Determine the (X, Y) coordinate at the center of the cell enclosing the given text.  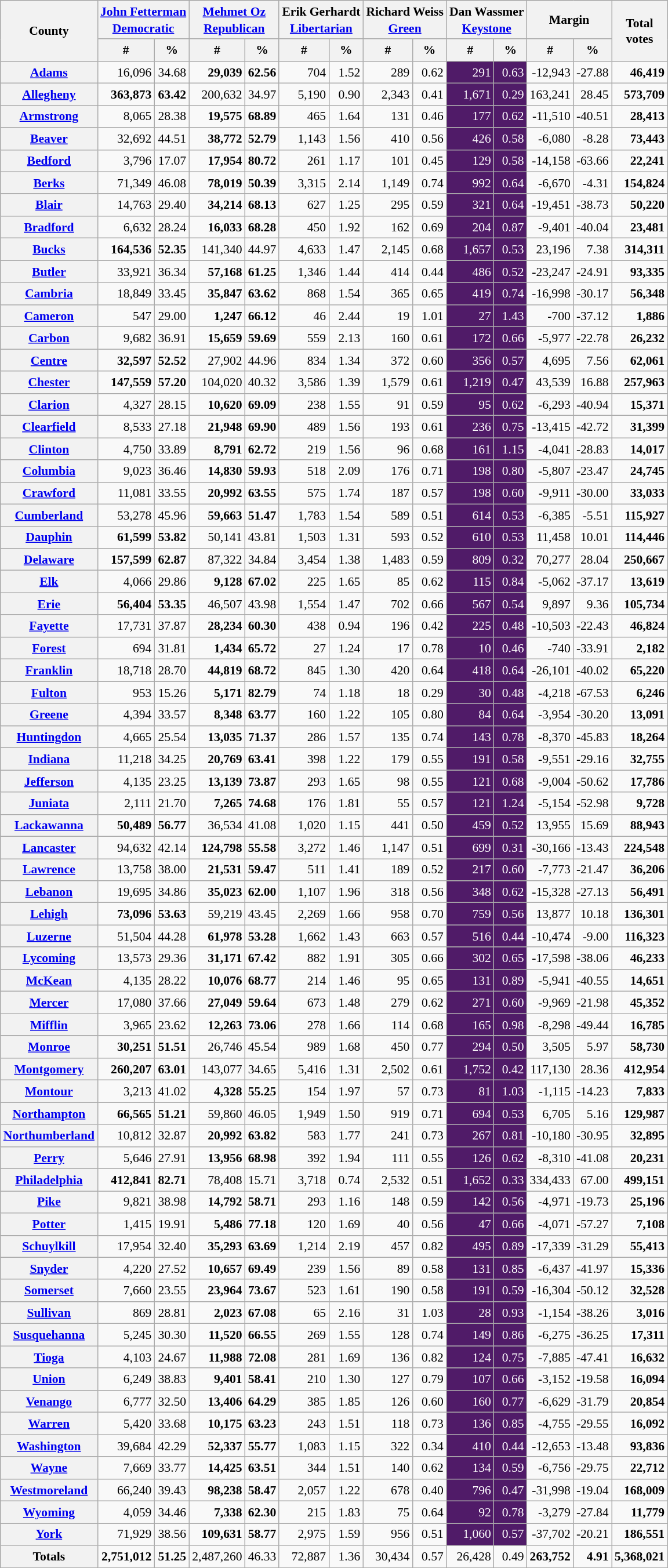
196 (387, 626)
29.86 (172, 582)
28,234 (217, 626)
11,218 (126, 759)
1.85 (346, 1402)
-5,807 (550, 471)
583 (304, 1135)
McKean (49, 981)
70,277 (550, 560)
32.87 (172, 1135)
58.41 (262, 1380)
55,413 (640, 1246)
523 (304, 1291)
63.69 (262, 1246)
16,785 (640, 1025)
-30.95 (593, 1135)
23,964 (217, 1291)
4,103 (126, 1357)
36.34 (172, 271)
-6,437 (550, 1269)
67.00 (593, 1180)
14,017 (640, 449)
73.67 (262, 1291)
1.77 (346, 1135)
104,020 (217, 382)
-17,339 (550, 1246)
214 (304, 981)
55.77 (262, 1446)
43,539 (550, 382)
-10,180 (550, 1135)
318 (387, 892)
1,483 (387, 560)
0.33 (510, 1180)
14,792 (217, 1202)
62.00 (262, 892)
15,371 (640, 405)
17,786 (640, 781)
3,796 (126, 161)
46.05 (262, 1113)
441 (387, 826)
16,092 (640, 1424)
62.72 (262, 449)
143 (470, 737)
154,824 (640, 183)
7,338 (217, 1512)
465 (304, 117)
Blair (49, 205)
-8.28 (593, 139)
7,265 (217, 803)
-40.94 (593, 405)
55.58 (262, 848)
Butler (49, 271)
759 (470, 914)
1.52 (346, 72)
56.77 (172, 826)
1,147 (387, 848)
1.59 (346, 1534)
-11,510 (550, 117)
0.86 (510, 1335)
5,190 (304, 95)
36.91 (172, 338)
50,489 (126, 826)
295 (387, 205)
224,548 (640, 848)
13,877 (550, 914)
321 (470, 205)
36.46 (172, 471)
33.45 (172, 294)
32,692 (126, 139)
32,597 (126, 360)
107 (470, 1380)
419 (470, 294)
Lehigh (49, 914)
43.98 (262, 604)
2.16 (346, 1313)
263,752 (550, 1556)
68.72 (262, 670)
8,791 (217, 449)
261 (304, 161)
10,620 (217, 405)
168,009 (640, 1490)
0.45 (429, 161)
69.90 (262, 427)
11,081 (126, 493)
Carbon (49, 338)
Venango (49, 1402)
Columbia (49, 471)
4,633 (304, 249)
-45.83 (593, 737)
74 (304, 692)
457 (387, 1246)
1,554 (304, 604)
356 (470, 360)
10,657 (217, 1269)
County (49, 31)
10.01 (593, 538)
1.96 (346, 892)
69.49 (262, 1269)
1.92 (346, 227)
13,758 (126, 870)
0.98 (510, 1025)
Cambria (49, 294)
289 (387, 72)
52.35 (172, 249)
Fulton (49, 692)
63.77 (262, 715)
0.41 (429, 95)
2,023 (217, 1313)
96 (387, 449)
51.25 (172, 1556)
30.30 (172, 1335)
-40.51 (593, 117)
-19.73 (593, 1202)
73,443 (640, 139)
1.16 (346, 1202)
5.97 (593, 1047)
953 (126, 692)
2.44 (346, 316)
172 (470, 338)
81 (470, 1091)
3,016 (640, 1313)
41.02 (172, 1091)
0.70 (429, 914)
17.07 (172, 161)
-15,328 (550, 892)
278 (304, 1025)
1.83 (346, 1512)
58.71 (262, 1202)
1.38 (346, 560)
124,798 (217, 848)
-6,080 (550, 139)
-38.73 (593, 205)
0.69 (429, 227)
809 (470, 560)
699 (470, 848)
Indiana (49, 759)
Clearfield (49, 427)
28.81 (172, 1313)
44,819 (217, 670)
28.04 (593, 560)
4,059 (126, 1512)
52.52 (172, 360)
34.68 (172, 72)
51,504 (126, 937)
-40.55 (593, 981)
27,902 (217, 360)
Richard WeissGreen (405, 20)
Totals (49, 1556)
Bedford (49, 161)
68.98 (262, 1158)
3,586 (304, 382)
-30.20 (593, 715)
33.57 (172, 715)
-19.58 (593, 1380)
10.18 (593, 914)
4,220 (126, 1269)
Bucks (49, 249)
85 (387, 582)
13,573 (126, 959)
Cumberland (49, 516)
73,096 (126, 914)
28.15 (172, 405)
-4,041 (550, 449)
186,551 (640, 1534)
8,348 (217, 715)
63.01 (172, 1069)
69.09 (262, 405)
31 (387, 1313)
Montour (49, 1091)
Armstrong (49, 117)
38,772 (217, 139)
33.89 (172, 449)
-1,115 (550, 1091)
43.45 (262, 914)
44.97 (262, 249)
17,311 (640, 1335)
204 (470, 227)
59,219 (217, 914)
4,665 (126, 737)
50.39 (262, 183)
-740 (550, 648)
Allegheny (49, 95)
16,094 (640, 1380)
365 (387, 294)
495 (470, 1246)
33.77 (172, 1468)
Perry (49, 1158)
3,505 (550, 1047)
-47.41 (593, 1357)
-30.17 (593, 294)
26,428 (470, 1556)
2,269 (304, 914)
163,241 (550, 95)
0.93 (510, 1313)
302 (470, 959)
-4.31 (593, 183)
217 (470, 870)
34.97 (262, 95)
127 (387, 1380)
269 (304, 1335)
62.56 (262, 72)
13,035 (217, 737)
-7,885 (550, 1357)
11,458 (550, 538)
24.67 (172, 1357)
6,777 (126, 1402)
2,487,260 (217, 1556)
1,020 (304, 826)
38.56 (172, 1534)
27.91 (172, 1158)
1,662 (304, 937)
46,824 (640, 626)
3,965 (126, 1025)
105,734 (640, 604)
Erie (49, 604)
385 (304, 1402)
67.08 (262, 1313)
58.47 (262, 1490)
2,502 (387, 1069)
18,264 (640, 737)
38.00 (172, 870)
1.61 (346, 1291)
Adams (49, 72)
55 (387, 803)
32.50 (172, 1402)
559 (304, 338)
51.47 (262, 516)
82.71 (172, 1180)
0.79 (429, 1380)
46,233 (640, 959)
46.33 (262, 1556)
4,066 (126, 582)
Chester (49, 382)
Clarion (49, 405)
-50.62 (593, 781)
149 (470, 1335)
348 (470, 892)
0.49 (510, 1556)
10 (470, 648)
-26,101 (550, 670)
23.25 (172, 781)
35,293 (217, 1246)
438 (304, 626)
0.81 (510, 1135)
117,130 (550, 1069)
61,978 (217, 937)
Tioga (49, 1357)
7,660 (126, 1291)
-1,154 (550, 1313)
1,107 (304, 892)
15.69 (593, 826)
518 (304, 471)
-7,773 (550, 870)
-5,941 (550, 981)
136,301 (640, 914)
57,168 (217, 271)
-22.43 (593, 626)
33,033 (640, 493)
-5.51 (593, 516)
Philadelphia (49, 1180)
77.18 (262, 1224)
61.25 (262, 271)
56,491 (640, 892)
305 (387, 959)
0.34 (429, 1446)
1,247 (217, 316)
35,023 (217, 892)
31,171 (217, 959)
593 (387, 538)
190 (387, 1291)
Berks (49, 183)
-700 (550, 316)
-27.13 (593, 892)
147,559 (126, 382)
2,751,012 (126, 1556)
93,335 (640, 271)
-9,911 (550, 493)
10,812 (126, 1135)
Mifflin (49, 1025)
7,108 (640, 1224)
0.90 (346, 95)
516 (470, 937)
134 (470, 1468)
412,954 (640, 1069)
28.45 (593, 95)
1,219 (470, 382)
Warren (49, 1424)
-6,756 (550, 1468)
57.20 (172, 382)
65 (304, 1313)
-29.55 (593, 1424)
5,420 (126, 1424)
62.87 (172, 560)
Susquehanna (49, 1335)
-5,062 (550, 582)
34.86 (172, 892)
68.77 (262, 981)
-40.02 (593, 670)
0.84 (510, 582)
Monroe (49, 1047)
-33.91 (593, 648)
Union (49, 1380)
426 (470, 139)
-3,954 (550, 715)
148 (387, 1202)
13,139 (217, 781)
5,416 (304, 1069)
189 (387, 870)
486 (470, 271)
Somerset (49, 1291)
21,948 (217, 427)
3,213 (126, 1091)
257,963 (640, 382)
1.64 (346, 117)
-31.29 (593, 1246)
36,534 (217, 826)
37.87 (172, 626)
23,196 (550, 249)
1,657 (470, 249)
20,769 (217, 759)
53.82 (172, 538)
992 (470, 183)
Sullivan (49, 1313)
8,533 (126, 427)
154 (304, 1091)
4,328 (217, 1091)
41.08 (262, 826)
-9,969 (550, 1003)
65,220 (640, 670)
44.96 (262, 360)
26,232 (640, 338)
45.54 (262, 1047)
1.18 (346, 692)
573,709 (640, 95)
-24.91 (593, 271)
834 (304, 360)
-41.97 (593, 1269)
74.68 (262, 803)
-37.12 (593, 316)
-30,166 (550, 848)
143,077 (217, 1069)
3,272 (304, 848)
63.51 (262, 1468)
17,080 (126, 1003)
5,171 (217, 692)
50,220 (640, 205)
Erik GerhardtLibertarian (321, 20)
Potter (49, 1224)
-23,247 (550, 271)
John FettermanDemocratic (143, 20)
30 (470, 692)
37.66 (172, 1003)
Forest (49, 648)
678 (387, 1490)
219 (304, 449)
Dauphin (49, 538)
56,348 (640, 294)
7,669 (126, 1468)
115 (470, 582)
7.38 (593, 249)
114 (387, 1025)
32.40 (172, 1246)
28,413 (640, 117)
44.51 (172, 139)
18,718 (126, 670)
57 (387, 1091)
25,196 (640, 1202)
796 (470, 1490)
0.94 (346, 626)
-9,551 (550, 759)
13,619 (640, 582)
64.29 (262, 1402)
-31.79 (593, 1402)
Mehmet OzRepublican (234, 20)
Montgomery (49, 1069)
141,340 (217, 249)
28.70 (172, 670)
20,854 (640, 1402)
York (49, 1534)
17,731 (126, 626)
187 (387, 493)
60.30 (262, 626)
78,408 (217, 1180)
-27.88 (593, 72)
260,207 (126, 1069)
9,128 (217, 582)
6,249 (126, 1380)
-23.47 (593, 471)
294 (470, 1047)
Lebanon (49, 892)
398 (304, 759)
53,278 (126, 516)
-49.44 (593, 1025)
71.37 (262, 737)
21,531 (217, 870)
-4,755 (550, 1424)
673 (304, 1003)
120 (304, 1224)
2.14 (346, 183)
-19,451 (550, 205)
Delaware (49, 560)
663 (387, 937)
Lancaster (49, 848)
2,182 (640, 648)
-20.21 (593, 1534)
Clinton (49, 449)
109,631 (217, 1534)
52.79 (262, 139)
610 (470, 538)
142 (470, 1202)
129 (470, 161)
-30.00 (593, 493)
Bradford (49, 227)
Wyoming (49, 1512)
15.26 (172, 692)
15,336 (640, 1269)
165 (470, 1025)
59.69 (262, 338)
93,836 (640, 1446)
25.54 (172, 737)
-37.17 (593, 582)
-52.98 (593, 803)
9,728 (640, 803)
13,091 (640, 715)
1,143 (304, 139)
2.09 (346, 471)
73.87 (262, 781)
2.19 (346, 1246)
18 (387, 692)
115,927 (640, 516)
1,503 (304, 538)
18,849 (126, 294)
-40.04 (593, 227)
1.34 (346, 360)
13,406 (217, 1402)
1.25 (346, 205)
13,955 (550, 826)
179 (387, 759)
Luzerne (49, 937)
-8,310 (550, 1158)
31,399 (640, 427)
392 (304, 1158)
1.44 (346, 271)
314,311 (640, 249)
42.14 (172, 848)
40.32 (262, 382)
89 (387, 1269)
58.77 (262, 1534)
78,019 (217, 183)
-21.47 (593, 870)
1,083 (304, 1446)
-57.27 (593, 1224)
4,750 (126, 449)
162 (387, 227)
10,076 (217, 981)
1,671 (470, 95)
420 (387, 670)
67.02 (262, 582)
128 (387, 1335)
Greene (49, 715)
92 (470, 1512)
372 (387, 360)
-67.53 (593, 692)
243 (304, 1424)
9,023 (126, 471)
13,956 (217, 1158)
71,349 (126, 183)
63.42 (172, 95)
66,240 (126, 1490)
1,579 (387, 382)
-13,415 (550, 427)
-10,474 (550, 937)
286 (304, 737)
12,263 (217, 1025)
511 (304, 870)
34.25 (172, 759)
94,632 (126, 848)
Fayette (49, 626)
200,632 (217, 95)
14,425 (217, 1468)
46,507 (217, 604)
547 (126, 316)
38.98 (172, 1202)
-12,653 (550, 1446)
55.25 (262, 1091)
-38.06 (593, 959)
845 (304, 670)
0.87 (510, 227)
-9.00 (593, 937)
956 (387, 1534)
344 (304, 1468)
11,520 (217, 1335)
98 (387, 781)
16,096 (126, 72)
-8,298 (550, 1025)
Washington (49, 1446)
114,446 (640, 538)
4,327 (126, 405)
267 (470, 1135)
Lawrence (49, 870)
21.70 (172, 803)
5.16 (593, 1113)
72.08 (262, 1357)
2,975 (304, 1534)
Northampton (49, 1113)
2,111 (126, 803)
28.36 (593, 1069)
-22.78 (593, 338)
-14,158 (550, 161)
177 (470, 117)
98,238 (217, 1490)
5,486 (217, 1224)
2,532 (387, 1180)
-19.04 (593, 1490)
32,755 (640, 759)
17 (387, 648)
88,943 (640, 826)
39,684 (126, 1446)
9,821 (126, 1202)
-6,275 (550, 1335)
164,536 (126, 249)
91 (387, 405)
27.18 (172, 427)
Totalvotes (640, 31)
489 (304, 427)
Mercer (49, 1003)
16.88 (593, 382)
30,434 (387, 1556)
1.01 (429, 316)
Crawford (49, 493)
72,887 (304, 1556)
210 (304, 1380)
19,695 (126, 892)
-4,071 (550, 1224)
Lackawanna (49, 826)
414 (387, 271)
958 (387, 914)
-13.43 (593, 848)
135 (387, 737)
459 (470, 826)
29.00 (172, 316)
3,718 (304, 1180)
-29.75 (593, 1468)
28.24 (172, 227)
4,695 (550, 360)
28 (470, 1313)
34.65 (262, 1069)
2.13 (346, 338)
40 (387, 1224)
-3,152 (550, 1380)
1,886 (640, 316)
29,039 (217, 72)
63.55 (262, 493)
614 (470, 516)
-9,401 (550, 227)
2,145 (387, 249)
66.12 (262, 316)
32,895 (640, 1135)
4,394 (126, 715)
Juniata (49, 803)
-13.48 (593, 1446)
129,987 (640, 1113)
704 (304, 72)
567 (470, 604)
53.63 (172, 914)
68.89 (262, 117)
6,632 (126, 227)
193 (387, 427)
Elk (49, 582)
51.51 (172, 1047)
50,141 (217, 538)
Beaver (49, 139)
271 (470, 1003)
63.82 (262, 1135)
59.47 (262, 870)
58,730 (640, 1047)
7,833 (640, 1091)
Lycoming (49, 959)
-4,218 (550, 692)
6,246 (640, 692)
989 (304, 1047)
32,528 (640, 1291)
31.81 (172, 648)
157,599 (126, 560)
Northumberland (49, 1135)
4.91 (593, 1556)
1.81 (346, 803)
59,663 (217, 516)
575 (304, 493)
Pike (49, 1202)
499,151 (640, 1180)
140 (387, 1468)
589 (387, 516)
46,419 (640, 72)
5,245 (126, 1335)
1.39 (346, 382)
-50.12 (593, 1291)
62,061 (640, 360)
38.83 (172, 1380)
16,632 (640, 1357)
28.22 (172, 981)
66.55 (262, 1335)
87,322 (217, 560)
19.91 (172, 1224)
10,175 (217, 1424)
-8,370 (550, 737)
9,682 (126, 338)
868 (304, 294)
5,646 (126, 1158)
238 (304, 405)
45,352 (640, 1003)
1,652 (470, 1180)
1.94 (346, 1158)
34.84 (262, 560)
14,763 (126, 205)
66,565 (126, 1113)
Franklin (49, 670)
250,667 (640, 560)
1.97 (346, 1091)
33.55 (172, 493)
161 (470, 449)
279 (387, 1003)
Centre (49, 360)
-5,977 (550, 338)
28.38 (172, 117)
6,705 (550, 1113)
Cameron (49, 316)
1.17 (346, 161)
0.32 (510, 560)
0.63 (510, 72)
-6,293 (550, 405)
124 (470, 1357)
19 (387, 316)
-17,598 (550, 959)
53.35 (172, 604)
Snyder (49, 1269)
20,231 (640, 1158)
334,433 (550, 1180)
-16,304 (550, 1291)
3,454 (304, 560)
36,206 (640, 870)
101 (387, 161)
627 (304, 205)
52,337 (217, 1446)
363,873 (126, 95)
14,651 (640, 981)
1,434 (217, 648)
882 (304, 959)
-6,385 (550, 516)
1.50 (346, 1113)
23.62 (172, 1025)
26,746 (217, 1047)
-27.84 (593, 1512)
46 (304, 316)
11,988 (217, 1357)
44.28 (172, 937)
22,241 (640, 161)
73.06 (262, 1025)
9,401 (217, 1380)
0.54 (510, 604)
1,415 (126, 1224)
118 (387, 1424)
5,368,021 (640, 1556)
63.62 (262, 294)
116,323 (640, 937)
39.43 (172, 1490)
919 (387, 1113)
Huntingdon (49, 737)
15.71 (262, 1180)
418 (470, 670)
-10,503 (550, 626)
241 (387, 1135)
11,779 (640, 1512)
34.46 (172, 1512)
1.68 (346, 1047)
215 (304, 1512)
2,057 (304, 1490)
-31,998 (550, 1490)
59.93 (262, 471)
322 (387, 1446)
-12,943 (550, 72)
67.42 (262, 959)
111 (387, 1158)
23.55 (172, 1291)
16,033 (217, 227)
14,830 (217, 471)
-36.25 (593, 1335)
1.74 (346, 493)
-42.72 (593, 427)
65.72 (262, 648)
19,575 (217, 117)
63.23 (262, 1424)
0.40 (429, 1490)
291 (470, 72)
75 (387, 1512)
1,149 (387, 183)
63.41 (262, 759)
Margin (569, 20)
869 (126, 1313)
Schuylkill (49, 1246)
27,049 (217, 1003)
62.30 (262, 1512)
Dan WassmerKeystone (487, 20)
-4,971 (550, 1202)
59.64 (262, 1003)
2,343 (387, 95)
-16,998 (550, 294)
7.56 (593, 360)
71,929 (126, 1534)
1,783 (304, 516)
-28.83 (593, 449)
-21.98 (593, 1003)
1,346 (304, 271)
412,841 (126, 1180)
61,599 (126, 538)
35,847 (217, 294)
1,949 (304, 1113)
Westmoreland (49, 1490)
-3,279 (550, 1512)
68.13 (262, 205)
3,315 (304, 183)
42.29 (172, 1446)
0.31 (510, 848)
15,659 (217, 338)
53.28 (262, 937)
29.40 (172, 205)
1.36 (346, 1556)
46.08 (172, 183)
239 (304, 1269)
-41.08 (593, 1158)
27.52 (172, 1269)
-5,154 (550, 803)
1,214 (304, 1246)
281 (304, 1357)
1,060 (470, 1534)
84 (470, 715)
22,712 (640, 1468)
Jefferson (49, 781)
34,214 (217, 205)
8,065 (126, 117)
68.28 (262, 227)
9,897 (550, 604)
45.96 (172, 516)
-9,004 (550, 781)
23,481 (640, 227)
24,745 (640, 471)
29.36 (172, 959)
1.91 (346, 959)
51.21 (172, 1113)
33.68 (172, 1424)
-37,702 (550, 1534)
1,752 (470, 1069)
-6,629 (550, 1402)
33,921 (126, 271)
105 (387, 715)
-29.16 (593, 759)
-6,670 (550, 183)
9.36 (593, 604)
1.41 (346, 870)
30,251 (126, 1047)
Wayne (49, 1468)
43.81 (262, 538)
1.57 (346, 737)
236 (470, 427)
82.79 (262, 692)
702 (387, 604)
47 (470, 1224)
-38.26 (593, 1313)
-14.23 (593, 1091)
56,404 (126, 604)
80.72 (262, 161)
1.48 (346, 1003)
59,860 (217, 1113)
-63.66 (593, 161)
